For the text-containing cell, return its midpoint in (x, y) coordinate format. 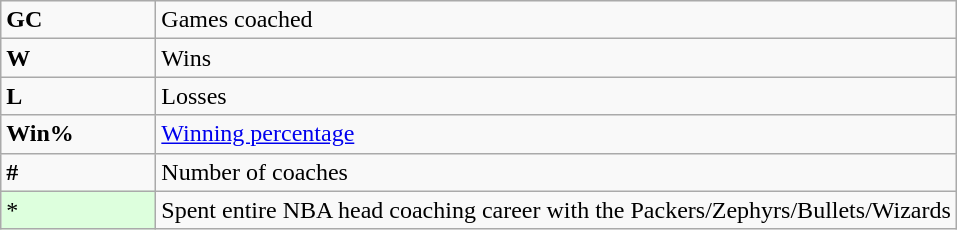
W (78, 58)
L (78, 96)
Win% (78, 134)
Number of coaches (556, 172)
Wins (556, 58)
# (78, 172)
Losses (556, 96)
GC (78, 20)
* (78, 210)
Games coached (556, 20)
Winning percentage (556, 134)
Spent entire NBA head coaching career with the Packers/Zephyrs/Bullets/Wizards (556, 210)
